Search for the cell housing the specified text and yield its [X, Y] center coordinate. 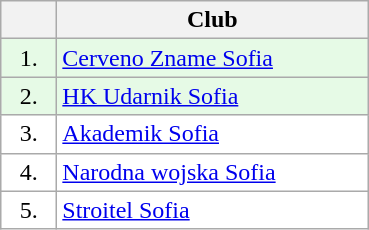
5. [29, 210]
HK Udarnik Sofia [212, 96]
4. [29, 172]
Akademik Sofia [212, 134]
Club [212, 20]
2. [29, 96]
1. [29, 58]
Narodna wojska Sofia [212, 172]
3. [29, 134]
Cerveno Zname Sofia [212, 58]
Stroitel Sofia [212, 210]
